Pinpoint the cell where the given text exists, returning its (x, y) midpoint coordinate. 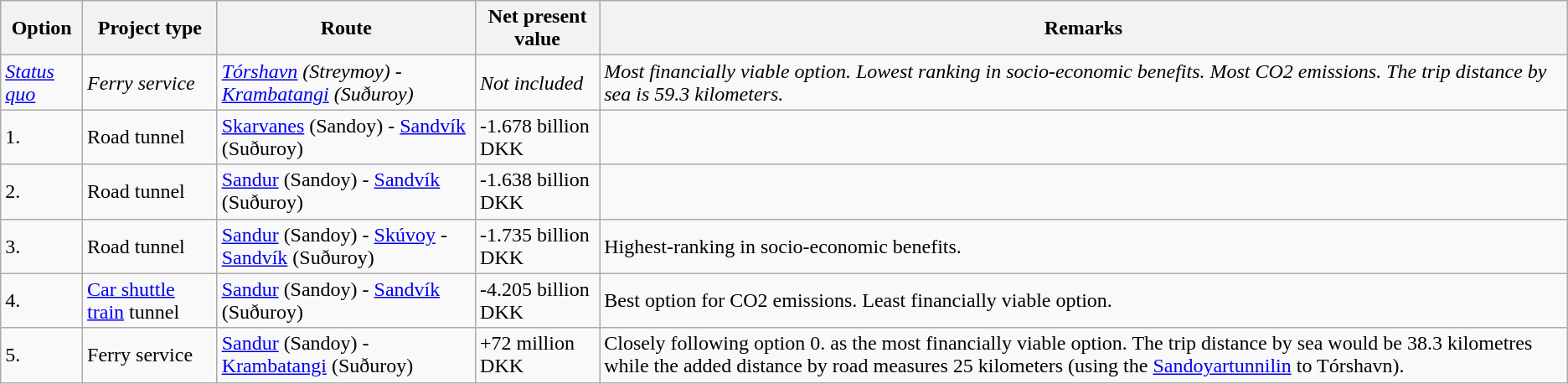
5. (42, 355)
Tórshavn (Streymoy) - Krambatangi (Suðuroy) (346, 82)
Option (42, 29)
2. (42, 191)
Status quo (42, 82)
-1.678 billion DKK (538, 138)
3. (42, 246)
Sandur (Sandoy) - Skúvoy - Sandvík (Suðuroy) (346, 246)
Remarks (1084, 29)
1. (42, 138)
Project type (151, 29)
4. (42, 300)
Not included (538, 82)
+72 million DKK (538, 355)
Sandur (Sandoy) - Krambatangi (Suðuroy) (346, 355)
Most financially viable option. Lowest ranking in socio-economic benefits. Most CO2 emissions. The trip distance by sea is 59.3 kilometers. (1084, 82)
Route (346, 29)
Skarvanes (Sandoy) - Sandvík (Suðuroy) (346, 138)
Net present value (538, 29)
Best option for CO2 emissions. Least financially viable option. (1084, 300)
-1.735 billion DKK (538, 246)
-4.205 billion DKK (538, 300)
Car shuttle train tunnel (151, 300)
Highest-ranking in socio-economic benefits. (1084, 246)
-1.638 billion DKK (538, 191)
